Identify which cell holds the provided text, then report its (x, y) central coordinate. 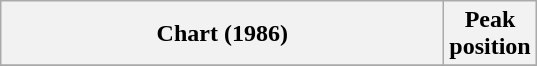
Peakposition (490, 34)
Chart (1986) (222, 34)
